Output the (x, y) coordinate of the center of the cell containing the given text.  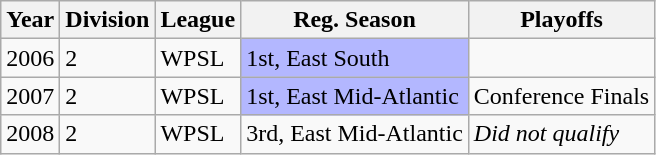
1st, East Mid-Atlantic (355, 96)
Did not qualify (561, 134)
2006 (30, 58)
Reg. Season (355, 20)
Playoffs (561, 20)
Year (30, 20)
Division (108, 20)
3rd, East Mid-Atlantic (355, 134)
1st, East South (355, 58)
2008 (30, 134)
League (198, 20)
2007 (30, 96)
Conference Finals (561, 96)
